Provide the (X, Y) coordinate of the cell's center where the given text is located.  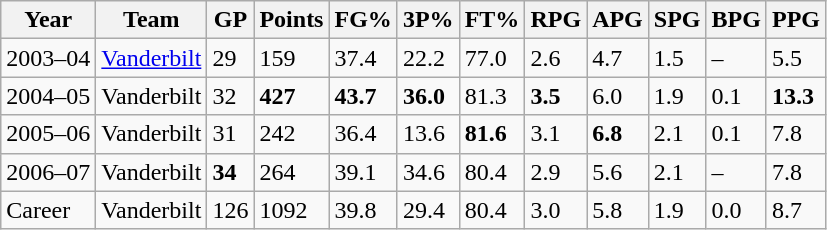
39.8 (363, 210)
264 (292, 172)
APG (618, 20)
2.9 (556, 172)
2.6 (556, 58)
36.4 (363, 134)
34 (230, 172)
6.8 (618, 134)
37.4 (363, 58)
FG% (363, 20)
126 (230, 210)
32 (230, 96)
8.7 (796, 210)
2004–05 (48, 96)
3.5 (556, 96)
1.5 (677, 58)
Career (48, 210)
31 (230, 134)
5.5 (796, 58)
34.6 (428, 172)
5.6 (618, 172)
22.2 (428, 58)
3.0 (556, 210)
Points (292, 20)
242 (292, 134)
36.0 (428, 96)
77.0 (492, 58)
GP (230, 20)
FT% (492, 20)
2005–06 (48, 134)
2003–04 (48, 58)
0.0 (736, 210)
29.4 (428, 210)
13.6 (428, 134)
13.3 (796, 96)
2006–07 (48, 172)
6.0 (618, 96)
81.6 (492, 134)
3.1 (556, 134)
Year (48, 20)
RPG (556, 20)
BPG (736, 20)
1092 (292, 210)
159 (292, 58)
43.7 (363, 96)
81.3 (492, 96)
3P% (428, 20)
29 (230, 58)
39.1 (363, 172)
Team (152, 20)
SPG (677, 20)
427 (292, 96)
PPG (796, 20)
4.7 (618, 58)
5.8 (618, 210)
